Return the (X, Y) coordinate for the center point of the cell that contains the specified text.  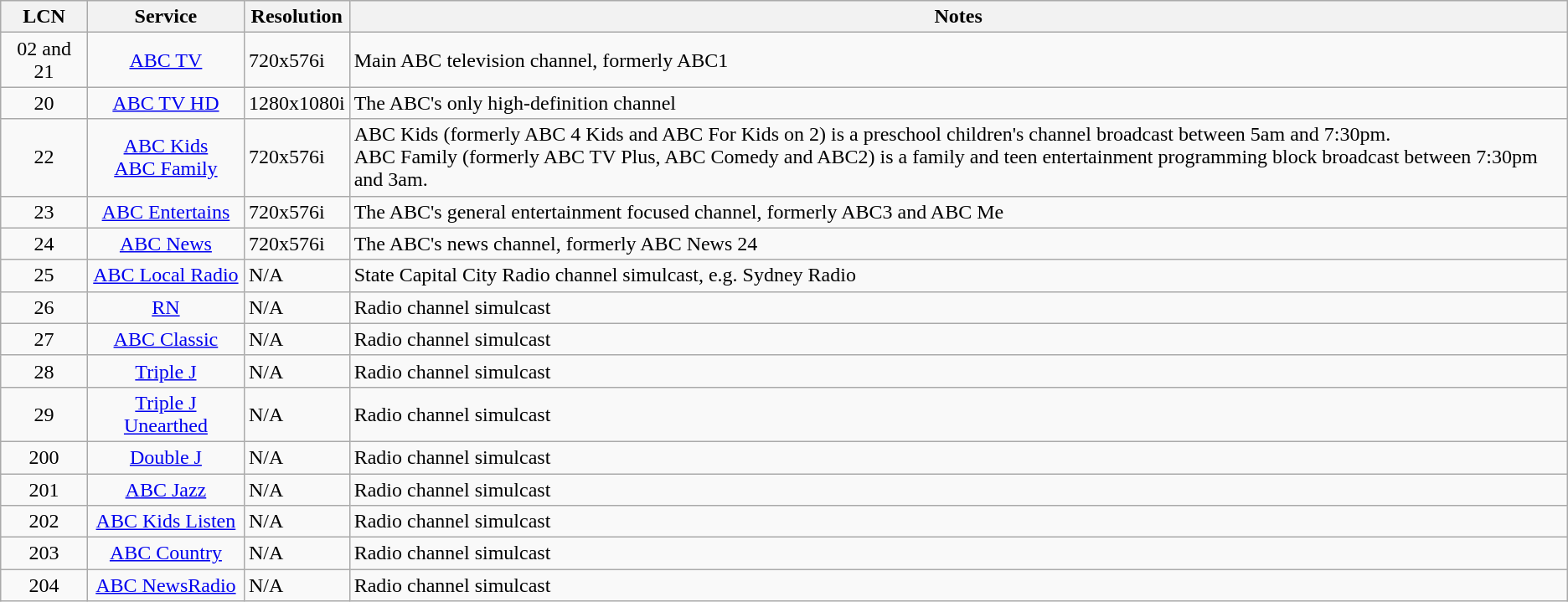
ABC News (166, 244)
Double J (166, 457)
ABC Local Radio (166, 275)
28 (44, 371)
ABC Jazz (166, 490)
ABC Kids Listen (166, 522)
29 (44, 414)
The ABC's news channel, formerly ABC News 24 (958, 244)
Triple J (166, 371)
ABC TV HD (166, 103)
Notes (958, 17)
201 (44, 490)
Service (166, 17)
22 (44, 157)
Main ABC television channel, formerly ABC1 (958, 60)
ABC Country (166, 553)
ABC NewsRadio (166, 585)
ABC TV (166, 60)
200 (44, 457)
203 (44, 553)
202 (44, 522)
24 (44, 244)
ABC Entertains (166, 212)
26 (44, 307)
State Capital City Radio channel simulcast, e.g. Sydney Radio (958, 275)
Resolution (297, 17)
02 and 21 (44, 60)
1280x1080i (297, 103)
20 (44, 103)
ABC KidsABC Family (166, 157)
ABC Classic (166, 339)
The ABC's only high-definition channel (958, 103)
LCN (44, 17)
204 (44, 585)
RN (166, 307)
27 (44, 339)
The ABC's general entertainment focused channel, formerly ABC3 and ABC Me (958, 212)
25 (44, 275)
23 (44, 212)
Triple J Unearthed (166, 414)
